Return the [x, y] coordinate for the center point of the cell that contains the specified text.  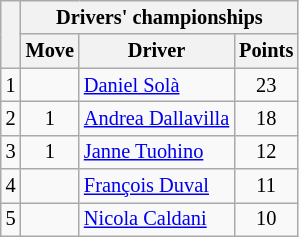
12 [266, 152]
Points [266, 51]
Driver [156, 51]
Nicola Caldani [156, 219]
Janne Tuohino [156, 152]
4 [11, 186]
Andrea Dallavilla [156, 118]
5 [11, 219]
11 [266, 186]
23 [266, 85]
Move [50, 51]
2 [11, 118]
Drivers' championships [160, 17]
François Duval [156, 186]
18 [266, 118]
3 [11, 152]
Daniel Solà [156, 85]
10 [266, 219]
